Scan for the cell matching the given text and deliver its [X, Y] coordinate at center. 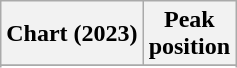
Chart (2023) [72, 34]
Peakposition [189, 34]
